Detect which cell encompasses the target text, then output its [X, Y] center coordinate. 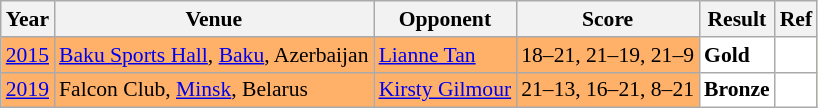
Year [28, 19]
Ref [796, 19]
2015 [28, 55]
Falcon Club, Minsk, Belarus [214, 90]
Gold [737, 55]
Baku Sports Hall, Baku, Azerbaijan [214, 55]
Score [608, 19]
Lianne Tan [446, 55]
Result [737, 19]
2019 [28, 90]
21–13, 16–21, 8–21 [608, 90]
Kirsty Gilmour [446, 90]
Bronze [737, 90]
Venue [214, 19]
18–21, 21–19, 21–9 [608, 55]
Opponent [446, 19]
